Detect which cell encompasses the target text, then output its [X, Y] center coordinate. 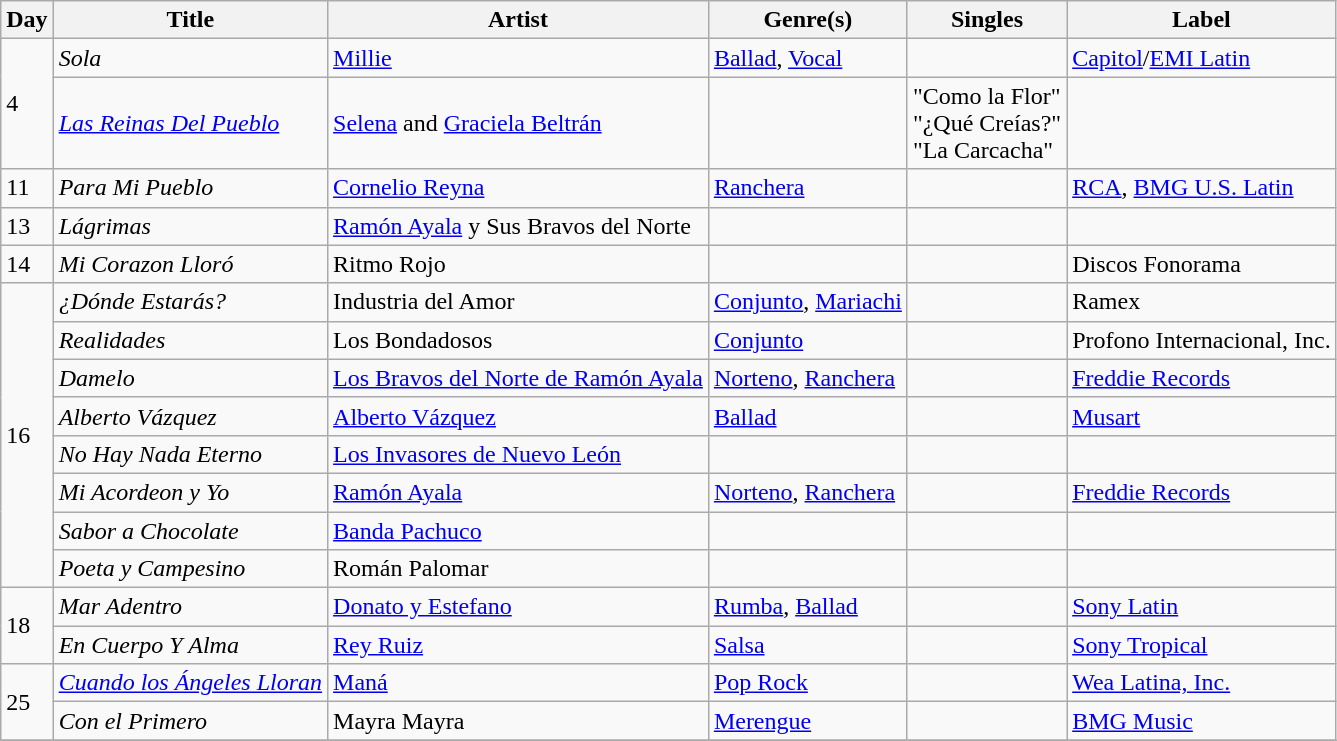
Day [27, 20]
Conjunto, Mariachi [808, 302]
Ramón Ayala [518, 492]
Ballad, Vocal [808, 58]
14 [27, 264]
11 [27, 188]
Sony Latin [1202, 607]
Mi Corazon Lloró [190, 264]
16 [27, 435]
BMG Music [1202, 721]
Musart [1202, 416]
No Hay Nada Eterno [190, 454]
Sony Tropical [1202, 645]
25 [27, 702]
Sabor a Chocolate [190, 531]
Genre(s) [808, 20]
En Cuerpo Y Alma [190, 645]
Mayra Mayra [518, 721]
4 [27, 104]
Artist [518, 20]
Lágrimas [190, 226]
Ranchera [808, 188]
Los Bravos del Norte de Ramón Ayala [518, 378]
Ritmo Rojo [518, 264]
Conjunto [808, 340]
Damelo [190, 378]
Mar Adentro [190, 607]
Singles [986, 20]
Cornelio Reyna [518, 188]
Title [190, 20]
13 [27, 226]
Los Invasores de Nuevo León [518, 454]
Merengue [808, 721]
18 [27, 626]
Rumba, Ballad [808, 607]
Capitol/EMI Latin [1202, 58]
Ballad [808, 416]
Profono Internacional, Inc. [1202, 340]
Poeta y Campesino [190, 569]
Salsa [808, 645]
Román Palomar [518, 569]
Label [1202, 20]
Wea Latina, Inc. [1202, 683]
Rey Ruiz [518, 645]
Los Bondadosos [518, 340]
Selena and Graciela Beltrán [518, 123]
Banda Pachuco [518, 531]
RCA, BMG U.S. Latin [1202, 188]
Realidades [190, 340]
Donato y Estefano [518, 607]
"Como la Flor""¿Qué Creías?""La Carcacha" [986, 123]
Sola [190, 58]
Maná [518, 683]
¿Dónde Estarás? [190, 302]
Ramex [1202, 302]
Industria del Amor [518, 302]
Con el Primero [190, 721]
Millie [518, 58]
Cuando los Ángeles Lloran [190, 683]
Discos Fonorama [1202, 264]
Pop Rock [808, 683]
Mi Acordeon y Yo [190, 492]
Ramón Ayala y Sus Bravos del Norte [518, 226]
Las Reinas Del Pueblo [190, 123]
Para Mi Pueblo [190, 188]
